Determine the (x, y) coordinate at the center of the cell enclosing the given text.  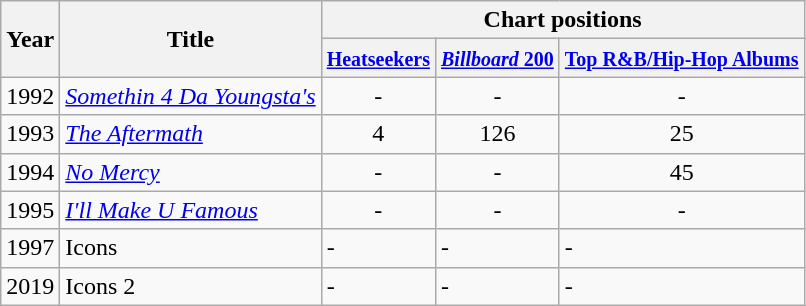
1995 (30, 210)
Billboard 200 (497, 58)
Icons 2 (190, 286)
The Aftermath (190, 134)
2019 (30, 286)
Icons (190, 248)
4 (378, 134)
Chart positions (562, 20)
1994 (30, 172)
1997 (30, 248)
45 (682, 172)
Somethin 4 Da Youngsta's (190, 96)
25 (682, 134)
1993 (30, 134)
No Mercy (190, 172)
1992 (30, 96)
Year (30, 39)
Top R&B/Hip-Hop Albums (682, 58)
Heatseekers (378, 58)
126 (497, 134)
I'll Make U Famous (190, 210)
Title (190, 39)
